Determine the [X, Y] coordinate at the center of the cell enclosing the given text.  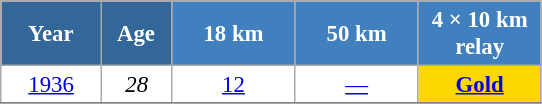
28 [136, 85]
12 [234, 85]
Age [136, 34]
4 × 10 km relay [480, 34]
— [356, 85]
Gold [480, 85]
1936 [52, 85]
Year [52, 34]
50 km [356, 34]
18 km [234, 34]
